Identify which cell holds the provided text, then report its (x, y) central coordinate. 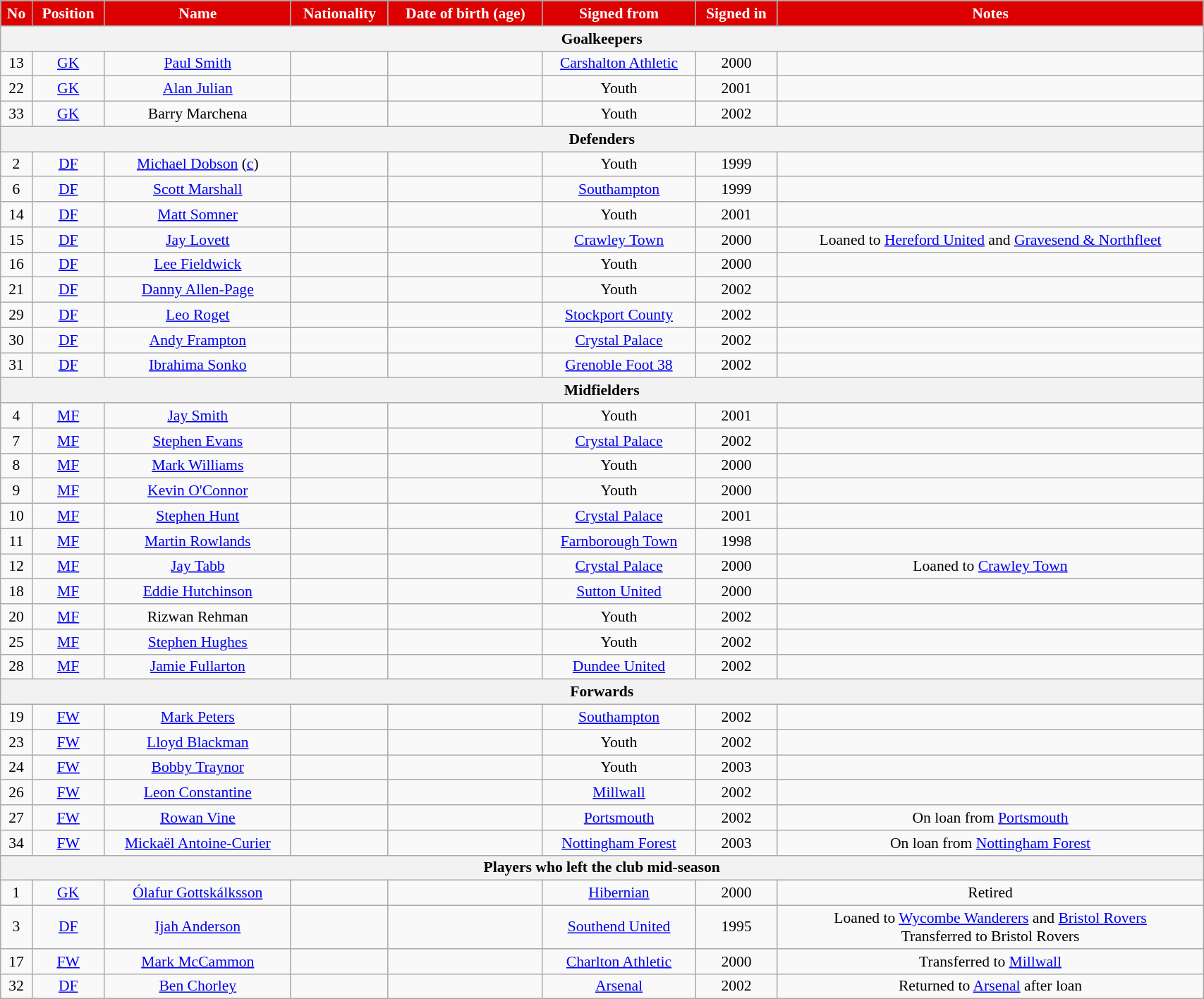
Mark Williams (197, 466)
Ben Chorley (197, 986)
4 (16, 416)
2 (16, 164)
Paul Smith (197, 63)
Matt Somner (197, 214)
11 (16, 541)
Kevin O'Connor (197, 491)
Ijah Anderson (197, 927)
26 (16, 793)
Stephen Hughes (197, 642)
Leo Roget (197, 315)
Returned to Arsenal after loan (990, 986)
Leon Constantine (197, 793)
Farnborough Town (619, 541)
14 (16, 214)
13 (16, 63)
32 (16, 986)
Charlton Athletic (619, 962)
29 (16, 315)
Loaned to Hereford United and Gravesend & Northfleet (990, 240)
Defenders (602, 139)
30 (16, 340)
Grenoble Foot 38 (619, 365)
Sutton United (619, 592)
Nottingham Forest (619, 843)
Ibrahima Sonko (197, 365)
Position (68, 13)
Danny Allen-Page (197, 290)
Name (197, 13)
Martin Rowlands (197, 541)
Jay Lovett (197, 240)
Eddie Hutchinson (197, 592)
20 (16, 617)
34 (16, 843)
Ólafur Gottskálksson (197, 893)
Retired (990, 893)
8 (16, 466)
Hibernian (619, 893)
Rowan Vine (197, 818)
Crawley Town (619, 240)
Mark Peters (197, 718)
Stephen Hunt (197, 516)
31 (16, 365)
Andy Frampton (197, 340)
Lee Fieldwick (197, 265)
Portsmouth (619, 818)
1998 (736, 541)
1995 (736, 927)
19 (16, 718)
Dundee United (619, 667)
Millwall (619, 793)
On loan from Portsmouth (990, 818)
Michael Dobson (c) (197, 164)
Notes (990, 13)
Carshalton Athletic (619, 63)
Mark McCammon (197, 962)
Alan Julian (197, 89)
21 (16, 290)
Scott Marshall (197, 190)
Date of birth (age) (466, 13)
10 (16, 516)
Jay Tabb (197, 567)
Stephen Evans (197, 441)
Players who left the club mid-season (602, 868)
25 (16, 642)
24 (16, 768)
Mickaël Antoine-Curier (197, 843)
16 (16, 265)
Arsenal (619, 986)
Jamie Fullarton (197, 667)
Stockport County (619, 315)
22 (16, 89)
Bobby Traynor (197, 768)
33 (16, 114)
Transferred to Millwall (990, 962)
9 (16, 491)
7 (16, 441)
3 (16, 927)
27 (16, 818)
Barry Marchena (197, 114)
Southend United (619, 927)
Lloyd Blackman (197, 742)
23 (16, 742)
Jay Smith (197, 416)
Midfielders (602, 391)
1 (16, 893)
28 (16, 667)
6 (16, 190)
On loan from Nottingham Forest (990, 843)
Signed from (619, 13)
Nationality (339, 13)
Rizwan Rehman (197, 617)
Signed in (736, 13)
Loaned to Wycombe Wanderers and Bristol RoversTransferred to Bristol Rovers (990, 927)
12 (16, 567)
No (16, 13)
Forwards (602, 692)
18 (16, 592)
17 (16, 962)
Loaned to Crawley Town (990, 567)
15 (16, 240)
Goalkeepers (602, 39)
